Provide the (X, Y) coordinate of the cell's center where the given text is located.  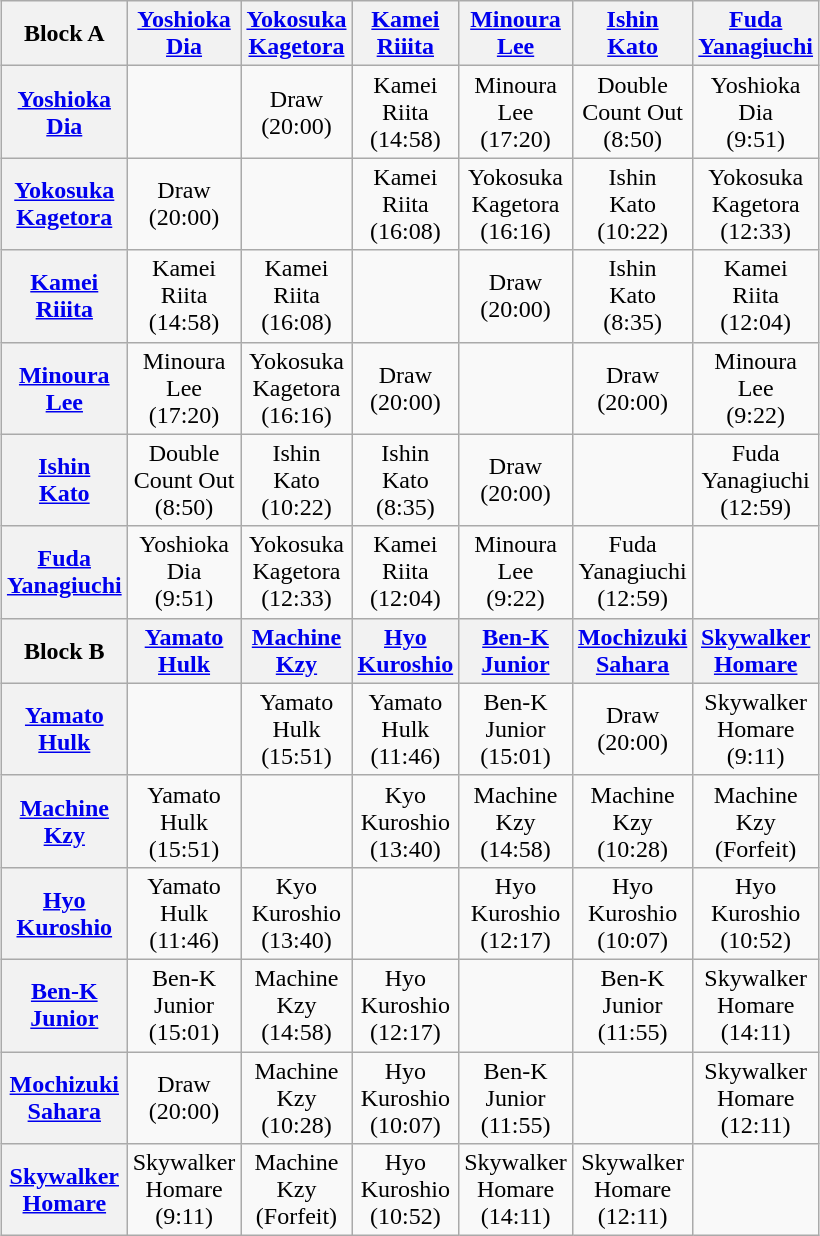
Block B (64, 650)
Block A (64, 34)
